Pinpoint the cell where the given text exists, returning its [x, y] midpoint coordinate. 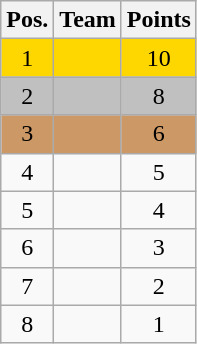
Points [158, 20]
Team [88, 20]
7 [28, 286]
Pos. [28, 20]
10 [158, 58]
